Pinpoint the cell where the given text exists, returning its [X, Y] midpoint coordinate. 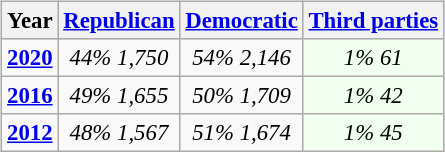
2012 [30, 133]
1% 45 [373, 133]
51% 1,674 [242, 133]
1% 61 [373, 58]
Democratic [242, 21]
2016 [30, 96]
48% 1,567 [119, 133]
Third parties [373, 21]
Year [30, 21]
2020 [30, 58]
54% 2,146 [242, 58]
44% 1,750 [119, 58]
49% 1,655 [119, 96]
Republican [119, 21]
50% 1,709 [242, 96]
1% 42 [373, 96]
